Find where the given text appears and provide that cell's center as (x, y) coordinate. 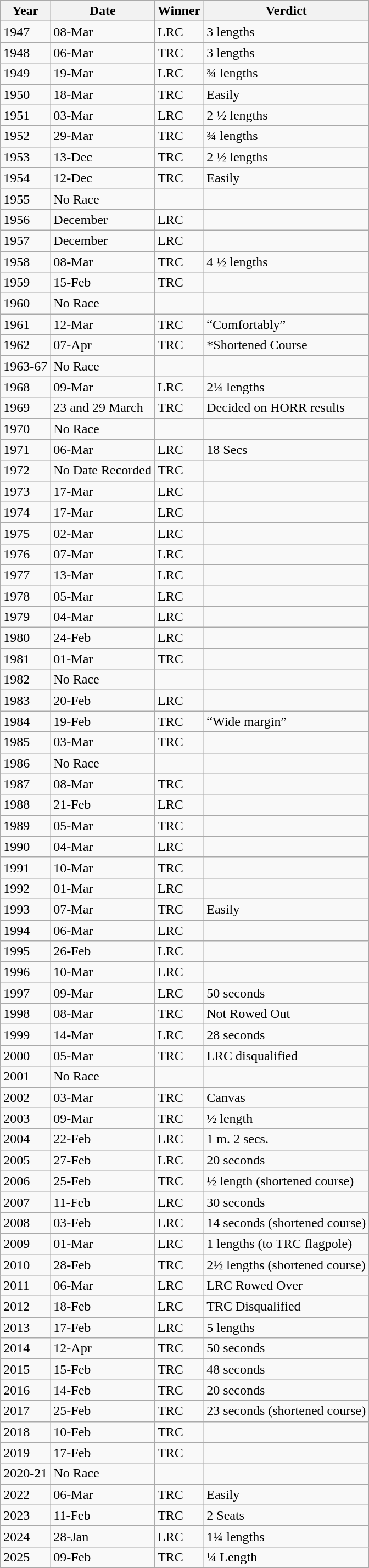
1955 (25, 199)
2012 (25, 1307)
1960 (25, 304)
No Date Recorded (103, 471)
1973 (25, 491)
19-Feb (103, 721)
1989 (25, 826)
2 Seats (287, 1515)
1963-67 (25, 366)
48 seconds (287, 1369)
1¼ lengths (287, 1536)
24-Feb (103, 638)
1969 (25, 408)
12-Apr (103, 1348)
23 seconds (shortened course) (287, 1411)
1952 (25, 136)
18-Mar (103, 94)
12-Dec (103, 178)
1988 (25, 805)
1 m. 2 secs. (287, 1139)
2018 (25, 1432)
1991 (25, 867)
2017 (25, 1411)
1954 (25, 178)
21-Feb (103, 805)
18 Secs (287, 450)
1982 (25, 680)
18-Feb (103, 1307)
2023 (25, 1515)
2010 (25, 1264)
28-Jan (103, 1536)
Decided on HORR results (287, 408)
22-Feb (103, 1139)
1974 (25, 512)
14-Feb (103, 1390)
1986 (25, 763)
20-Feb (103, 701)
1985 (25, 742)
1959 (25, 283)
2011 (25, 1286)
1962 (25, 345)
14-Mar (103, 1035)
13-Mar (103, 575)
2½ lengths (shortened course) (287, 1264)
1980 (25, 638)
30 seconds (287, 1202)
1972 (25, 471)
1948 (25, 53)
2014 (25, 1348)
LRC Rowed Over (287, 1286)
1987 (25, 784)
1997 (25, 993)
“Wide margin” (287, 721)
2008 (25, 1223)
LRC disqualified (287, 1056)
1984 (25, 721)
2025 (25, 1557)
Winner (179, 11)
1994 (25, 931)
“Comfortably” (287, 324)
2020-21 (25, 1474)
5 lengths (287, 1328)
1978 (25, 596)
¼ Length (287, 1557)
2003 (25, 1118)
02-Mar (103, 533)
1975 (25, 533)
23 and 29 March (103, 408)
1998 (25, 1014)
2013 (25, 1328)
*Shortened Course (287, 345)
1947 (25, 32)
2022 (25, 1494)
1 lengths (to TRC flagpole) (287, 1244)
1990 (25, 847)
1983 (25, 701)
2005 (25, 1160)
2002 (25, 1097)
2001 (25, 1077)
2007 (25, 1202)
1976 (25, 554)
1993 (25, 909)
2¼ lengths (287, 387)
1995 (25, 951)
2019 (25, 1453)
1977 (25, 575)
28-Feb (103, 1264)
1958 (25, 262)
2000 (25, 1056)
1957 (25, 240)
28 seconds (287, 1035)
1949 (25, 74)
2009 (25, 1244)
Canvas (287, 1097)
Not Rowed Out (287, 1014)
03-Feb (103, 1223)
1970 (25, 429)
26-Feb (103, 951)
2015 (25, 1369)
4 ½ lengths (287, 262)
1956 (25, 220)
1953 (25, 157)
13-Dec (103, 157)
27-Feb (103, 1160)
07-Apr (103, 345)
29-Mar (103, 136)
1996 (25, 972)
2004 (25, 1139)
TRC Disqualified (287, 1307)
1999 (25, 1035)
Date (103, 11)
14 seconds (shortened course) (287, 1223)
1971 (25, 450)
1979 (25, 617)
12-Mar (103, 324)
1950 (25, 94)
2024 (25, 1536)
2006 (25, 1181)
½ length (287, 1118)
1992 (25, 888)
19-Mar (103, 74)
10-Feb (103, 1432)
1981 (25, 659)
1951 (25, 115)
Year (25, 11)
½ length (shortened course) (287, 1181)
1961 (25, 324)
2016 (25, 1390)
09-Feb (103, 1557)
Verdict (287, 11)
1968 (25, 387)
